Find where the given text appears and provide that cell's center as (X, Y) coordinate. 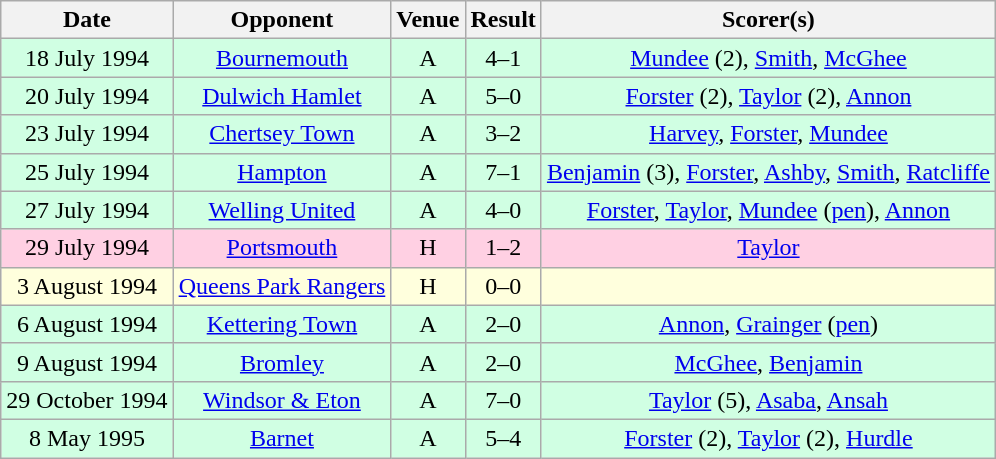
Queens Park Rangers (282, 286)
Dulwich Hamlet (282, 96)
4–1 (503, 58)
0–0 (503, 286)
3 August 1994 (87, 286)
McGhee, Benjamin (768, 362)
18 July 1994 (87, 58)
Forster (2), Taylor (2), Hurdle (768, 438)
27 July 1994 (87, 210)
Scorer(s) (768, 20)
6 August 1994 (87, 324)
Forster (2), Taylor (2), Annon (768, 96)
5–0 (503, 96)
Portsmouth (282, 248)
Benjamin (3), Forster, Ashby, Smith, Ratcliffe (768, 172)
7–1 (503, 172)
Mundee (2), Smith, McGhee (768, 58)
3–2 (503, 134)
Taylor (768, 248)
8 May 1995 (87, 438)
23 July 1994 (87, 134)
Forster, Taylor, Mundee (pen), Annon (768, 210)
Venue (428, 20)
25 July 1994 (87, 172)
4–0 (503, 210)
20 July 1994 (87, 96)
Hampton (282, 172)
5–4 (503, 438)
Opponent (282, 20)
Annon, Grainger (pen) (768, 324)
Windsor & Eton (282, 400)
Result (503, 20)
Bromley (282, 362)
Welling United (282, 210)
Kettering Town (282, 324)
29 July 1994 (87, 248)
Barnet (282, 438)
Harvey, Forster, Mundee (768, 134)
29 October 1994 (87, 400)
Bournemouth (282, 58)
1–2 (503, 248)
7–0 (503, 400)
Date (87, 20)
Chertsey Town (282, 134)
9 August 1994 (87, 362)
Taylor (5), Asaba, Ansah (768, 400)
